Identify which cell holds the provided text, then report its [X, Y] central coordinate. 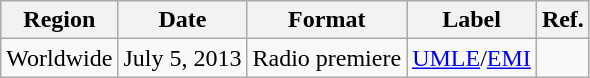
Worldwide [60, 58]
UMLE/EMI [472, 58]
Format [327, 20]
Radio premiere [327, 58]
Date [182, 20]
Label [472, 20]
Region [60, 20]
Ref. [562, 20]
July 5, 2013 [182, 58]
